Identify which cell holds the provided text, then report its [x, y] central coordinate. 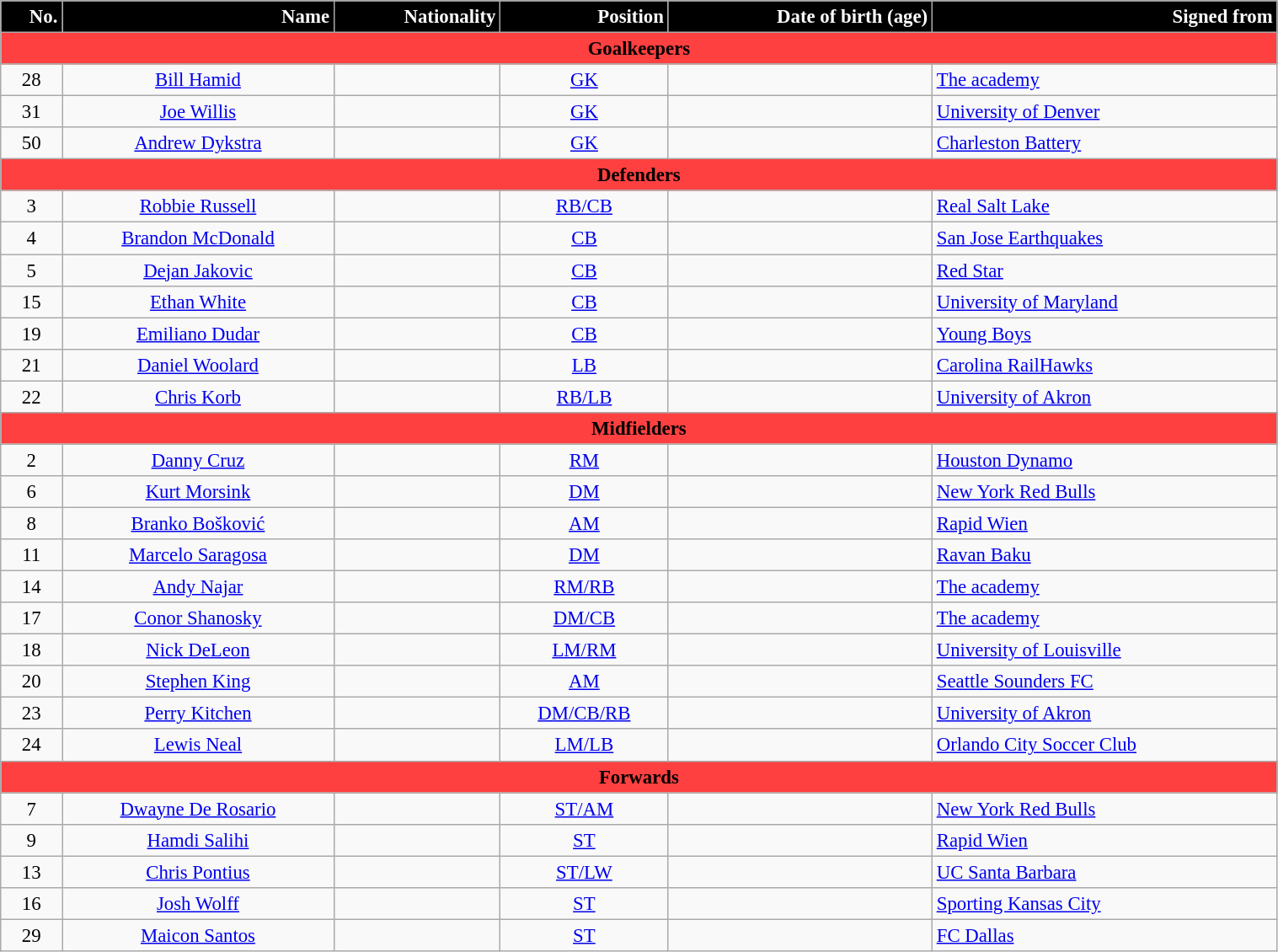
Red Star [1104, 270]
19 [32, 334]
Emiliano Dudar [199, 334]
Dejan Jakovic [199, 270]
RB/LB [585, 397]
San Jose Earthquakes [1104, 238]
Position [585, 17]
22 [32, 397]
11 [32, 555]
Nationality [416, 17]
6 [32, 492]
31 [32, 112]
No. [32, 17]
4 [32, 238]
Andy Najar [199, 587]
7 [32, 809]
Brandon McDonald [199, 238]
Ravan Baku [1104, 555]
Dwayne De Rosario [199, 809]
LB [585, 365]
Seattle Sounders FC [1104, 682]
DM/CB/RB [585, 714]
Josh Wolff [199, 904]
50 [32, 143]
Robbie Russell [199, 206]
20 [32, 682]
University of Denver [1104, 112]
Bill Hamid [199, 80]
8 [32, 523]
Signed from [1104, 17]
RB/CB [585, 206]
28 [32, 80]
Midfielders [639, 429]
Joe Willis [199, 112]
Conor Shanosky [199, 618]
Marcelo Saragosa [199, 555]
23 [32, 714]
Stephen King [199, 682]
Carolina RailHawks [1104, 365]
University of Louisville [1104, 650]
DM/CB [585, 618]
LM/RM [585, 650]
21 [32, 365]
Orlando City Soccer Club [1104, 746]
Name [199, 17]
Date of birth (age) [800, 17]
Goalkeepers [639, 49]
Maicon Santos [199, 935]
Nick DeLeon [199, 650]
Real Salt Lake [1104, 206]
Defenders [639, 175]
2 [32, 460]
ST/LW [585, 872]
Sporting Kansas City [1104, 904]
15 [32, 302]
RM [585, 460]
24 [32, 746]
RM/RB [585, 587]
Andrew Dykstra [199, 143]
Houston Dynamo [1104, 460]
18 [32, 650]
13 [32, 872]
3 [32, 206]
Charleston Battery [1104, 143]
Hamdi Salihi [199, 840]
Ethan White [199, 302]
University of Maryland [1104, 302]
14 [32, 587]
29 [32, 935]
LM/LB [585, 746]
17 [32, 618]
Chris Korb [199, 397]
Forwards [639, 777]
ST/AM [585, 809]
Perry Kitchen [199, 714]
Lewis Neal [199, 746]
9 [32, 840]
Young Boys [1104, 334]
Branko Bošković [199, 523]
FC Dallas [1104, 935]
Kurt Morsink [199, 492]
16 [32, 904]
Chris Pontius [199, 872]
UC Santa Barbara [1104, 872]
5 [32, 270]
Danny Cruz [199, 460]
Daniel Woolard [199, 365]
